Scan for the cell matching the given text and deliver its [x, y] coordinate at center. 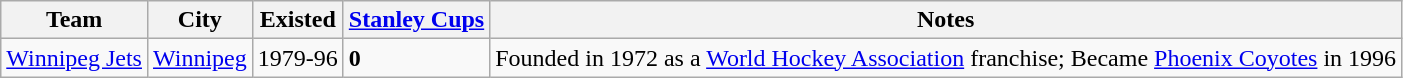
Notes [946, 20]
Team [74, 20]
City [200, 20]
Existed [298, 20]
Winnipeg Jets [74, 58]
Founded in 1972 as a World Hockey Association franchise; Became Phoenix Coyotes in 1996 [946, 58]
1979-96 [298, 58]
0 [416, 58]
Winnipeg [200, 58]
Stanley Cups [416, 20]
